Scan for the cell matching the given text and deliver its (x, y) coordinate at center. 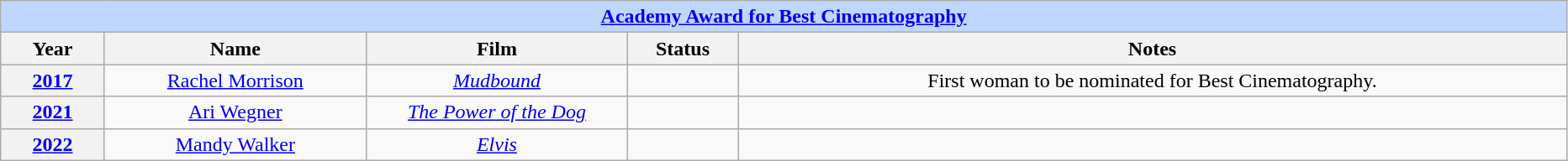
Mandy Walker (235, 144)
2021 (53, 112)
2017 (53, 80)
Ari Wegner (235, 112)
2022 (53, 144)
Notes (1153, 49)
The Power of the Dog (496, 112)
Academy Award for Best Cinematography (784, 17)
Status (683, 49)
Elvis (496, 144)
Rachel Morrison (235, 80)
Mudbound (496, 80)
Film (496, 49)
Year (53, 49)
Name (235, 49)
First woman to be nominated for Best Cinematography. (1153, 80)
